Extract the (x, y) coordinate from the center of the cell holding the provided text.  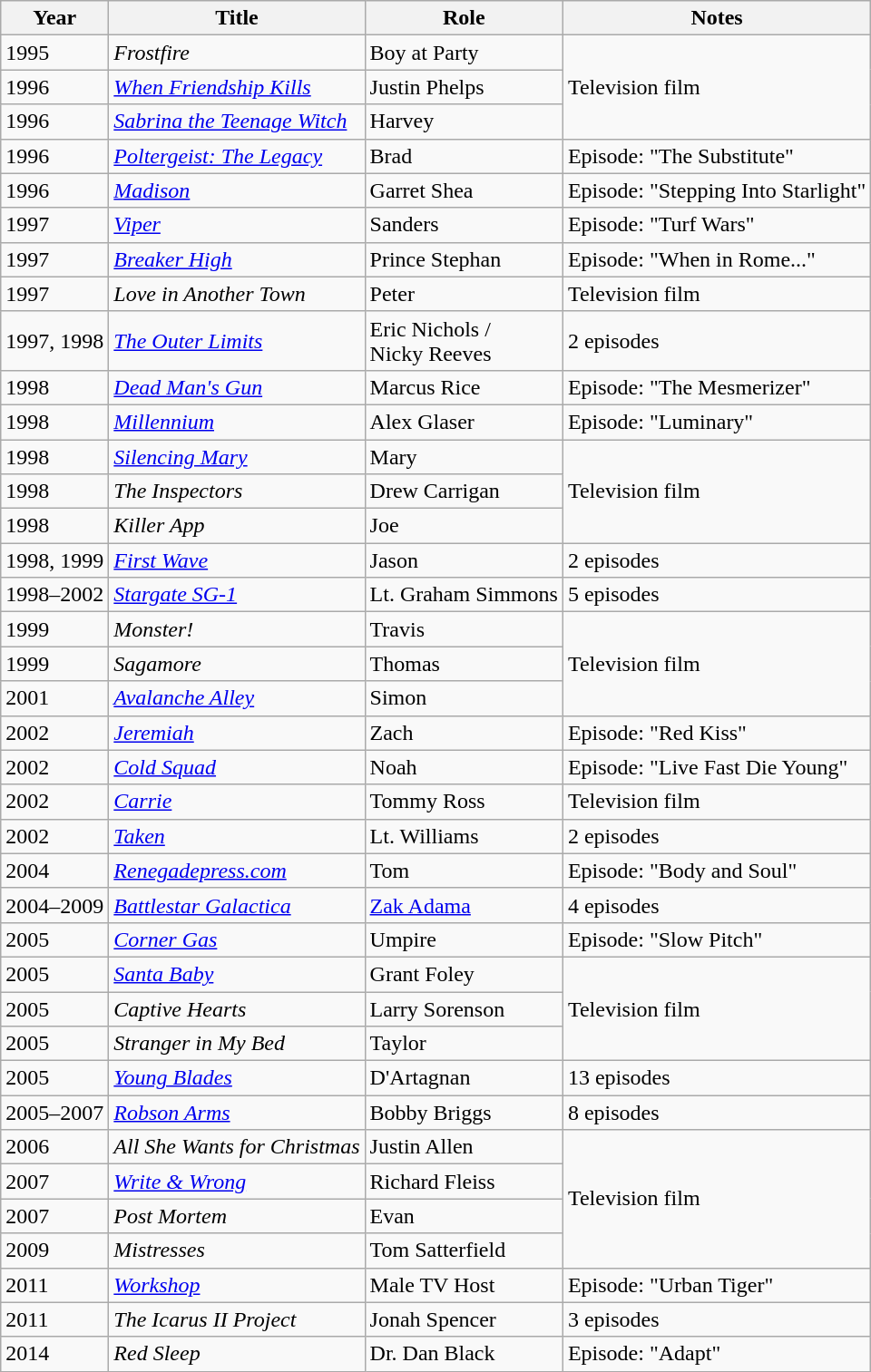
Love in Another Town (237, 294)
Dr. Dan Black (464, 1354)
Harvey (464, 122)
Umpire (464, 939)
2004 (54, 871)
Eric Nichols /Nicky Reeves (464, 341)
Viper (237, 225)
Workshop (237, 1285)
Robson Arms (237, 1113)
Corner Gas (237, 939)
1998–2002 (54, 595)
Post Mortem (237, 1216)
D'Artagnan (464, 1078)
Avalanche Alley (237, 698)
Sabrina the Teenage Witch (237, 122)
First Wave (237, 560)
Episode: "Luminary" (717, 422)
Renegadepress.com (237, 871)
Year (54, 18)
Tommy Ross (464, 802)
The Inspectors (237, 491)
Stranger in My Bed (237, 1044)
2004–2009 (54, 905)
1997, 1998 (54, 341)
Taylor (464, 1044)
Mary (464, 456)
Thomas (464, 664)
4 episodes (717, 905)
Poltergeist: The Legacy (237, 156)
Episode: "Body and Soul" (717, 871)
Episode: "Stepping Into Starlight" (717, 190)
2001 (54, 698)
Captive Hearts (237, 1009)
Stargate SG-1 (237, 595)
Breaker High (237, 259)
Carrie (237, 802)
Prince Stephan (464, 259)
3 episodes (717, 1319)
Sagamore (237, 664)
Male TV Host (464, 1285)
2005–2007 (54, 1113)
The Icarus II Project (237, 1319)
Larry Sorenson (464, 1009)
The Outer Limits (237, 341)
Grant Foley (464, 974)
2009 (54, 1250)
Episode: "The Mesmerizer" (717, 387)
Episode: "The Substitute" (717, 156)
Red Sleep (237, 1354)
Tom Satterfield (464, 1250)
Alex Glaser (464, 422)
13 episodes (717, 1078)
Justin Phelps (464, 87)
Marcus Rice (464, 387)
Millennium (237, 422)
Jonah Spencer (464, 1319)
Garret Shea (464, 190)
Travis (464, 629)
Sanders (464, 225)
Jason (464, 560)
Frostfire (237, 53)
Noah (464, 767)
Dead Man's Gun (237, 387)
Episode: "Adapt" (717, 1354)
Brad (464, 156)
Notes (717, 18)
Jeremiah (237, 733)
Episode: "When in Rome..." (717, 259)
Justin Allen (464, 1147)
Battlestar Galactica (237, 905)
Young Blades (237, 1078)
Peter (464, 294)
2014 (54, 1354)
Simon (464, 698)
Silencing Mary (237, 456)
2006 (54, 1147)
Zach (464, 733)
5 episodes (717, 595)
Episode: "Live Fast Die Young" (717, 767)
Madison (237, 190)
Episode: "Red Kiss" (717, 733)
1998, 1999 (54, 560)
8 episodes (717, 1113)
Write & Wrong (237, 1182)
Episode: "Slow Pitch" (717, 939)
Evan (464, 1216)
Bobby Briggs (464, 1113)
Santa Baby (237, 974)
Episode: "Turf Wars" (717, 225)
When Friendship Kills (237, 87)
1995 (54, 53)
Cold Squad (237, 767)
Title (237, 18)
Monster! (237, 629)
Tom (464, 871)
Joe (464, 526)
Zak Adama (464, 905)
Role (464, 18)
Richard Fleiss (464, 1182)
Lt. Graham Simmons (464, 595)
Taken (237, 836)
Boy at Party (464, 53)
Killer App (237, 526)
All She Wants for Christmas (237, 1147)
Mistresses (237, 1250)
Episode: "Urban Tiger" (717, 1285)
Lt. Williams (464, 836)
Drew Carrigan (464, 491)
